Pinpoint the cell where the given text exists, returning its [x, y] midpoint coordinate. 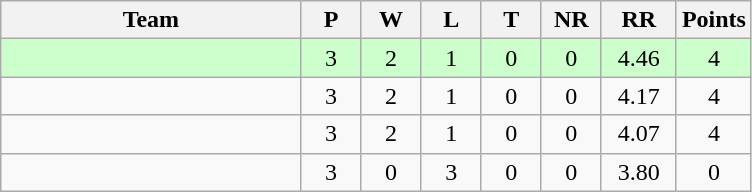
Points [714, 20]
T [511, 20]
4.07 [638, 134]
4.17 [638, 96]
W [391, 20]
L [451, 20]
3.80 [638, 172]
4.46 [638, 58]
Team [151, 20]
RR [638, 20]
NR [571, 20]
P [331, 20]
